For the text-containing cell, return its midpoint in [X, Y] coordinate format. 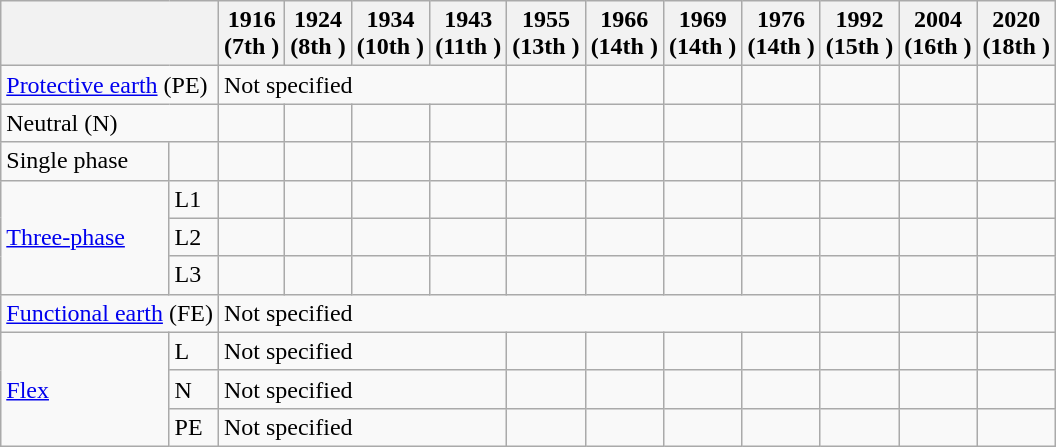
N [194, 389]
1966(14th ) [624, 34]
Functional earth (FE) [110, 313]
L [194, 351]
2004(16th ) [938, 34]
1955(13th ) [546, 34]
Three-phase [85, 237]
1934(10th ) [390, 34]
Protective earth (PE) [110, 85]
1992(15th ) [859, 34]
1976(14th ) [781, 34]
1924(8th ) [318, 34]
L1 [194, 199]
2020(18th ) [1016, 34]
1916(7th ) [251, 34]
1943(11th ) [468, 34]
Flex [85, 389]
Neutral (N) [110, 123]
L3 [194, 275]
Single phase [85, 161]
PE [194, 427]
L2 [194, 237]
1969(14th ) [702, 34]
